Detect which cell encompasses the target text, then output its (X, Y) center coordinate. 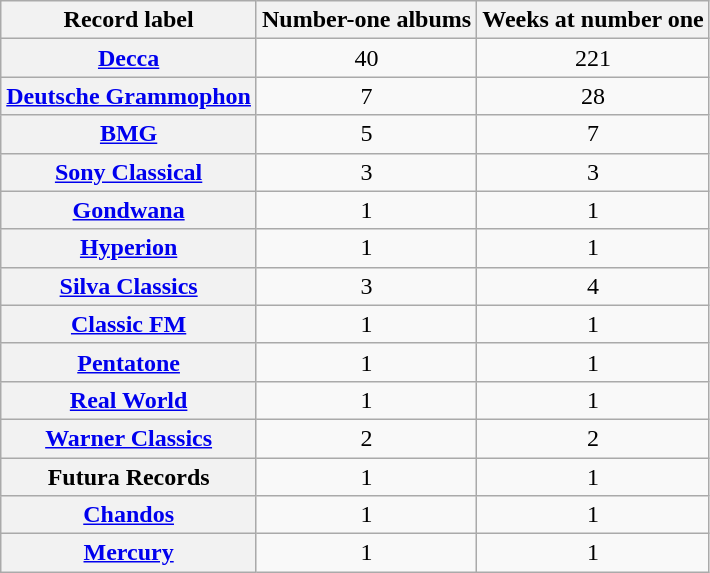
BMG (129, 134)
28 (594, 96)
Sony Classical (129, 172)
Deutsche Grammophon (129, 96)
Real World (129, 400)
40 (366, 58)
Futura Records (129, 477)
Record label (129, 20)
Classic FM (129, 324)
Chandos (129, 515)
221 (594, 58)
Weeks at number one (594, 20)
Mercury (129, 553)
Silva Classics (129, 286)
Hyperion (129, 248)
Warner Classics (129, 438)
Number-one albums (366, 20)
Gondwana (129, 210)
Pentatone (129, 362)
Decca (129, 58)
5 (366, 134)
4 (594, 286)
